Find where the given text appears and provide that cell's center as (X, Y) coordinate. 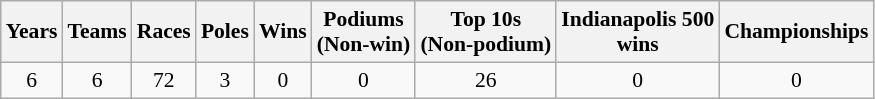
Races (164, 32)
3 (225, 80)
Years (32, 32)
Top 10s(Non-podium) (486, 32)
26 (486, 80)
Indianapolis 500wins (638, 32)
Wins (283, 32)
Championships (796, 32)
72 (164, 80)
Poles (225, 32)
Teams (96, 32)
Podiums(Non-win) (364, 32)
